Output the [x, y] coordinate of the center of the cell containing the given text.  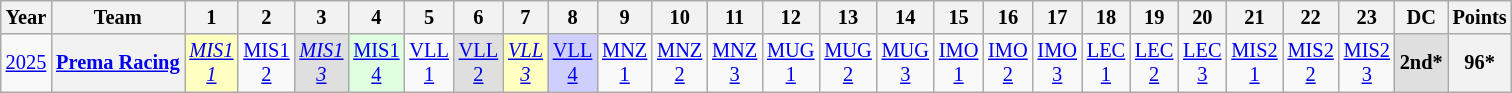
MNZ3 [734, 63]
23 [1367, 17]
3 [321, 17]
11 [734, 17]
17 [1058, 17]
7 [526, 17]
VLL3 [526, 63]
IMO1 [958, 63]
22 [1311, 17]
21 [1254, 17]
19 [1154, 17]
96* [1480, 63]
VLL4 [572, 63]
14 [906, 17]
20 [1202, 17]
6 [478, 17]
9 [624, 17]
15 [958, 17]
10 [680, 17]
MNZ1 [624, 63]
MIS13 [321, 63]
MUG2 [848, 63]
12 [790, 17]
2025 [26, 63]
MUG1 [790, 63]
MNZ2 [680, 63]
Year [26, 17]
VLL2 [478, 63]
Prema Racing [118, 63]
1 [211, 17]
13 [848, 17]
16 [1008, 17]
8 [572, 17]
LEC2 [1154, 63]
IMO3 [1058, 63]
18 [1106, 17]
MIS23 [1367, 63]
MUG3 [906, 63]
LEC1 [1106, 63]
VLL1 [428, 63]
MIS22 [1311, 63]
2nd* [1422, 63]
2 [266, 17]
DC [1422, 17]
IMO2 [1008, 63]
MIS21 [1254, 63]
MIS11 [211, 63]
Team [118, 17]
Points [1480, 17]
MIS14 [376, 63]
4 [376, 17]
MIS12 [266, 63]
LEC3 [1202, 63]
5 [428, 17]
